Determine the [x, y] coordinate at the center of the cell enclosing the given text.  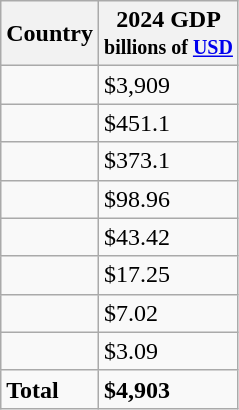
$3.09 [168, 351]
$17.25 [168, 275]
$451.1 [168, 123]
$3,909 [168, 85]
$4,903 [168, 389]
$43.42 [168, 237]
$7.02 [168, 313]
Country [50, 34]
$373.1 [168, 161]
Total [50, 389]
2024 GDPbillions of USD [168, 34]
$98.96 [168, 199]
